Identify which cell holds the provided text, then report its [X, Y] central coordinate. 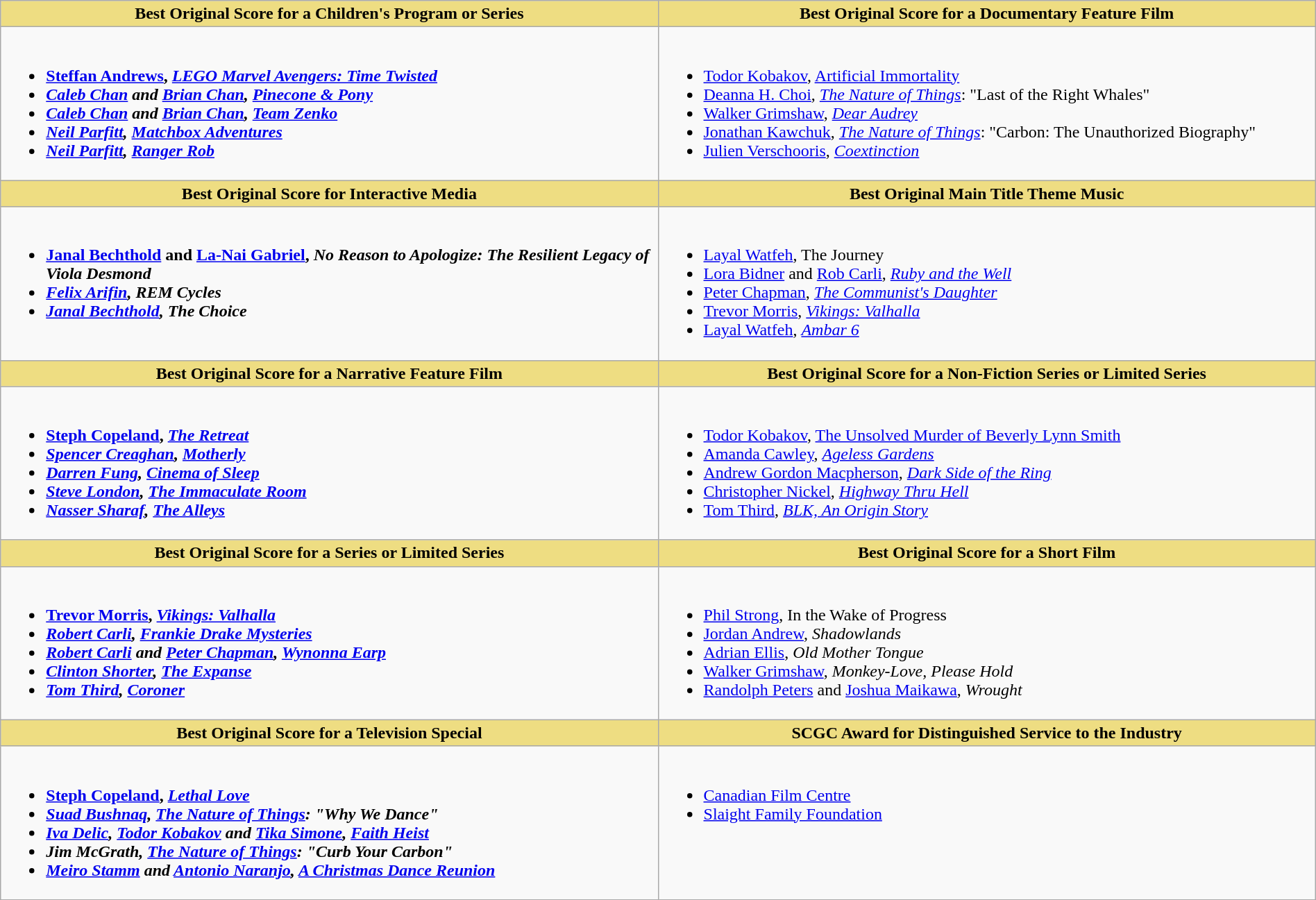
Best Original Score for a Series or Limited Series [329, 553]
Steph Copeland, The RetreatSpencer Creaghan, MotherlyDarren Fung, Cinema of SleepSteve London, The Immaculate RoomNasser Sharaf, The Alleys [329, 464]
Best Original Score for Interactive Media [329, 194]
Best Original Score for a Narrative Feature Film [329, 373]
Janal Bechthold and La-Nai Gabriel, No Reason to Apologize: The Resilient Legacy of Viola DesmondFelix Arifin, REM CyclesJanal Bechthold, The Choice [329, 283]
Best Original Score for a Short Film [987, 553]
Best Original Score for a Documentary Feature Film [987, 14]
SCGC Award for Distinguished Service to the Industry [987, 733]
Best Original Main Title Theme Music [987, 194]
Best Original Score for a Children's Program or Series [329, 14]
Canadian Film Centre Slaight Family Foundation [987, 823]
Best Original Score for a Non-Fiction Series or Limited Series [987, 373]
Best Original Score for a Television Special [329, 733]
